Scan for the cell matching the given text and deliver its [x, y] coordinate at center. 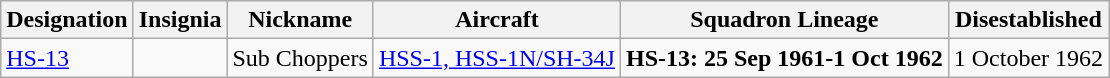
Designation [67, 20]
Disestablished [1028, 20]
Insignia [180, 20]
Squadron Lineage [784, 20]
HSS-1, HSS-1N/SH-34J [496, 58]
Nickname [300, 20]
HS-13 [67, 58]
Sub Choppers [300, 58]
HS-13: 25 Sep 1961-1 Oct 1962 [784, 58]
Aircraft [496, 20]
1 October 1962 [1028, 58]
